Determine the (X, Y) coordinate at the center of the cell enclosing the given text.  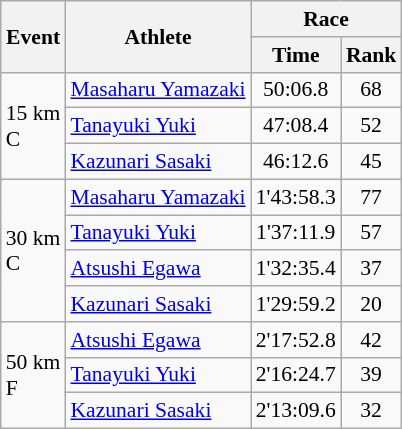
2'13:09.6 (296, 411)
45 (372, 162)
47:08.4 (296, 126)
Rank (372, 55)
32 (372, 411)
68 (372, 90)
20 (372, 304)
52 (372, 126)
Athlete (158, 36)
50 km F (34, 376)
77 (372, 197)
2'17:52.8 (296, 340)
1'37:11.9 (296, 233)
Event (34, 36)
30 km C (34, 250)
Race (326, 19)
57 (372, 233)
2'16:24.7 (296, 375)
46:12.6 (296, 162)
37 (372, 269)
1'29:59.2 (296, 304)
42 (372, 340)
50:06.8 (296, 90)
1'32:35.4 (296, 269)
Time (296, 55)
15 km C (34, 126)
1'43:58.3 (296, 197)
39 (372, 375)
